Find where the given text appears and provide that cell's center as (X, Y) coordinate. 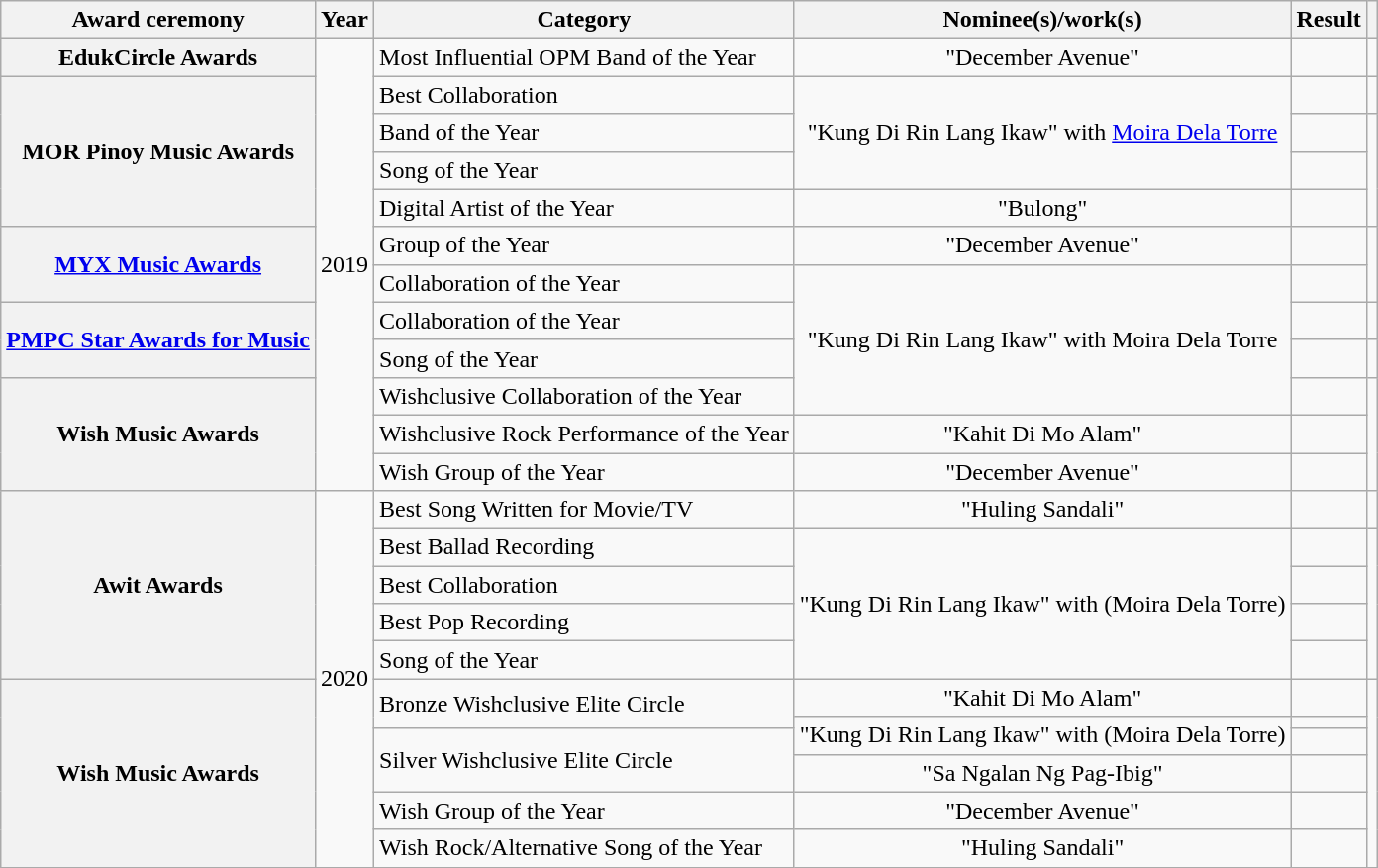
Wishclusive Rock Performance of the Year (584, 434)
MYX Music Awards (158, 264)
Best Ballad Recording (584, 547)
Wishclusive Collaboration of the Year (584, 396)
Group of the Year (584, 245)
Most Influential OPM Band of the Year (584, 57)
MOR Pinoy Music Awards (158, 151)
Award ceremony (158, 20)
Year (344, 20)
"Bulong" (1042, 208)
Bronze Wishclusive Elite Circle (584, 703)
Silver Wishclusive Elite Circle (584, 760)
"Sa Ngalan Ng Pag-Ibig" (1042, 773)
Awit Awards (158, 585)
2020 (344, 679)
Result (1329, 20)
PMPC Star Awards for Music (158, 339)
Best Pop Recording (584, 623)
Nominee(s)/work(s) (1042, 20)
Best Song Written for Movie/TV (584, 510)
EdukCircle Awards (158, 57)
Band of the Year (584, 133)
Category (584, 20)
Digital Artist of the Year (584, 208)
Wish Rock/Alternative Song of the Year (584, 848)
2019 (344, 265)
